Locate the cell with the specified text and output its [X, Y] center coordinate. 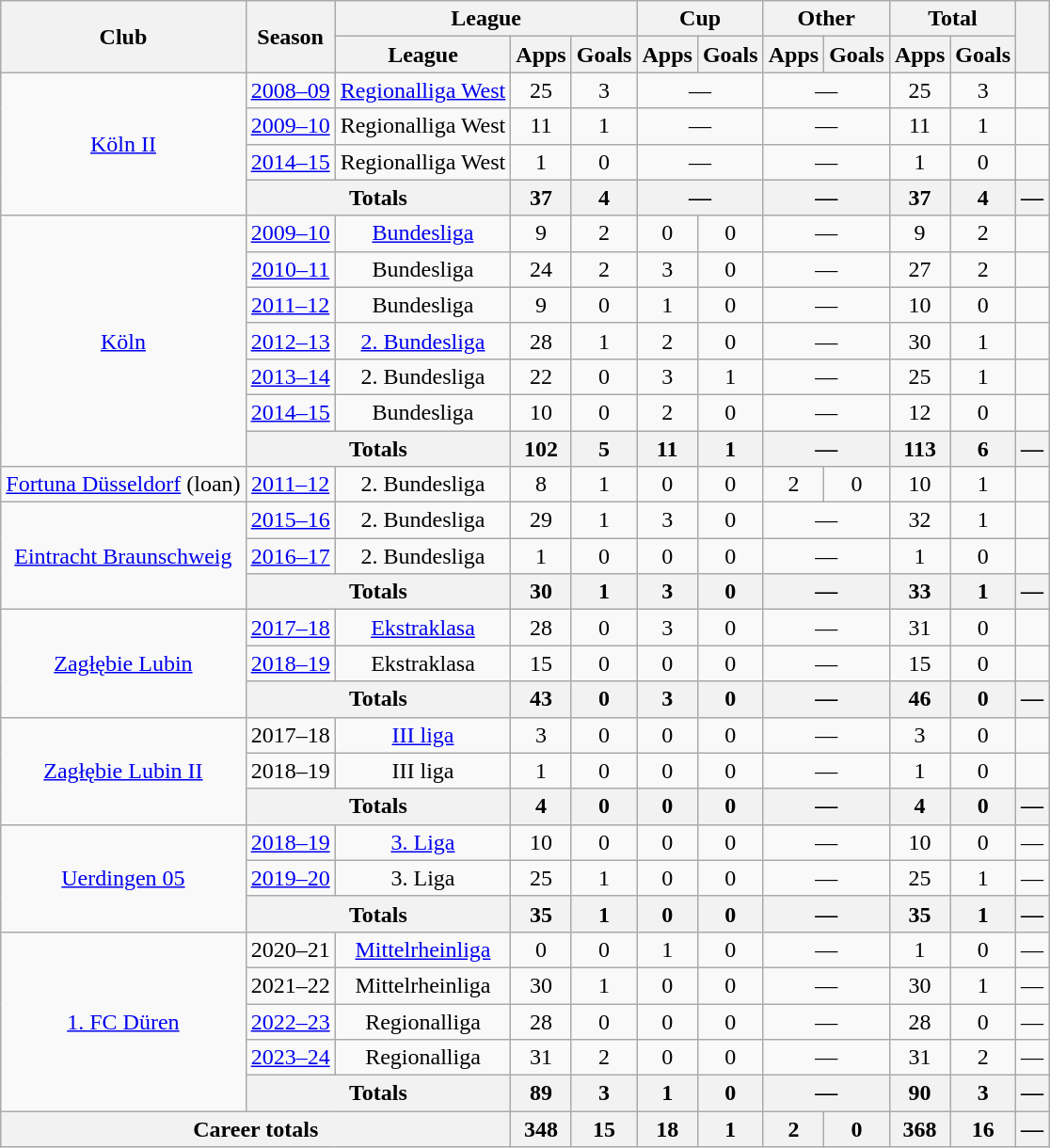
24 [541, 269]
2010–11 [290, 269]
Cup [700, 19]
12 [919, 412]
43 [541, 699]
22 [541, 376]
102 [541, 449]
32 [919, 520]
6 [983, 449]
2022–23 [290, 1021]
2019–20 [290, 878]
Uerdingen 05 [123, 878]
27 [919, 269]
Total [952, 19]
1. FC Düren [123, 1021]
89 [541, 1093]
368 [919, 1129]
2023–24 [290, 1058]
33 [919, 592]
46 [919, 699]
8 [541, 485]
2008–09 [290, 90]
348 [541, 1129]
Other [826, 19]
Köln [123, 341]
113 [919, 449]
Fortuna Düsseldorf (loan) [123, 485]
16 [983, 1129]
Zagłębie Lubin II [123, 771]
2015–16 [290, 520]
2013–14 [290, 376]
Zagłębie Lubin [123, 663]
29 [541, 520]
18 [667, 1129]
Career totals [256, 1129]
Club [123, 37]
Eintracht Braunschweig [123, 556]
5 [604, 449]
Season [290, 37]
2012–13 [290, 341]
90 [919, 1093]
2021–22 [290, 985]
Köln II [123, 144]
2020–21 [290, 949]
2016–17 [290, 556]
